Provide the [X, Y] coordinate of the cell's center where the given text is located.  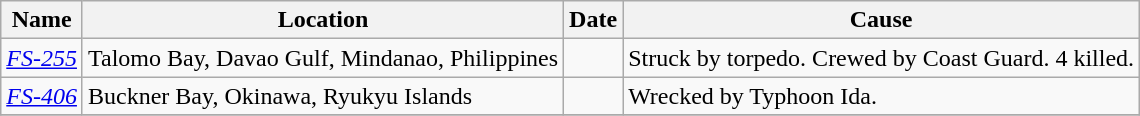
Struck by torpedo. Crewed by Coast Guard. 4 killed. [882, 58]
Talomo Bay, Davao Gulf, Mindanao, Philippines [322, 58]
Wrecked by Typhoon Ida. [882, 96]
Date [594, 20]
Buckner Bay, Okinawa, Ryukyu Islands [322, 96]
Location [322, 20]
Name [42, 20]
FS-406 [42, 96]
Cause [882, 20]
FS-255 [42, 58]
